Extract the [X, Y] coordinate from the center of the cell holding the provided text.  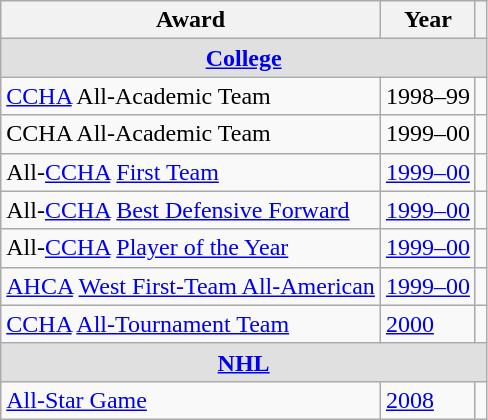
CCHA All-Tournament Team [191, 324]
All-CCHA First Team [191, 172]
AHCA West First-Team All-American [191, 286]
College [244, 58]
2008 [428, 400]
All-Star Game [191, 400]
Award [191, 20]
All-CCHA Best Defensive Forward [191, 210]
1998–99 [428, 96]
Year [428, 20]
2000 [428, 324]
All-CCHA Player of the Year [191, 248]
NHL [244, 362]
